Search for the cell housing the specified text and yield its [x, y] center coordinate. 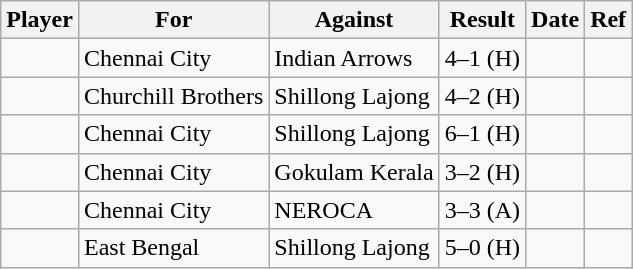
For [173, 20]
3–2 (H) [482, 172]
4–2 (H) [482, 96]
Gokulam Kerala [354, 172]
NEROCA [354, 210]
East Bengal [173, 248]
Churchill Brothers [173, 96]
5–0 (H) [482, 248]
Against [354, 20]
4–1 (H) [482, 58]
Ref [608, 20]
Date [556, 20]
Player [40, 20]
Indian Arrows [354, 58]
Result [482, 20]
6–1 (H) [482, 134]
3–3 (A) [482, 210]
